Locate the cell with the specified text and output its [X, Y] center coordinate. 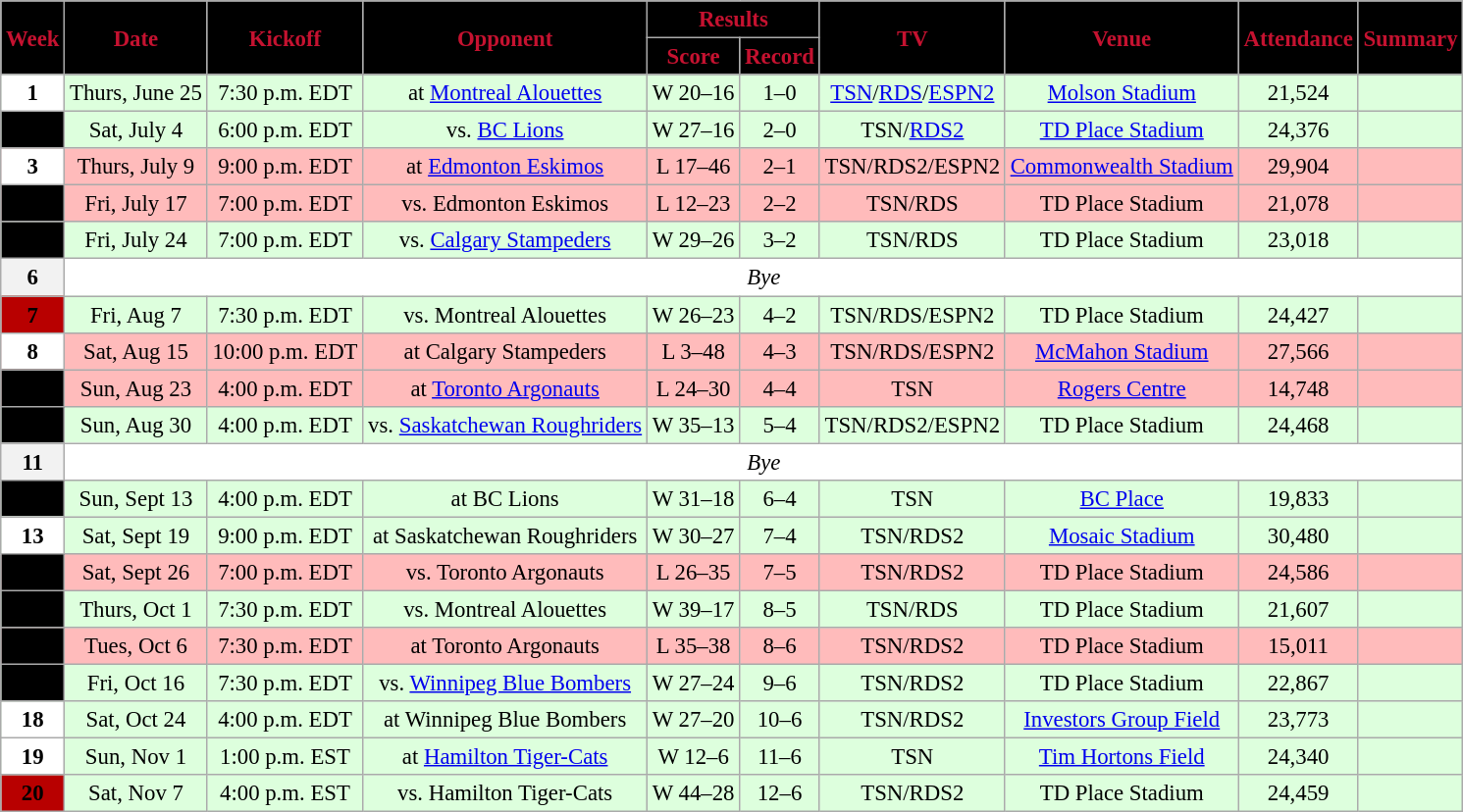
Sun, Aug 23 [135, 388]
L 24–30 [693, 388]
vs. Hamilton Tiger-Cats [505, 793]
12 [33, 499]
W 27–24 [693, 684]
15 [33, 609]
1 [33, 93]
W 27–20 [693, 720]
W 35–13 [693, 425]
21,078 [1298, 204]
10:00 p.m. EDT [285, 351]
9–6 [779, 684]
Investors Group Field [1122, 720]
19,833 [1298, 499]
10–6 [779, 720]
vs. BC Lions [505, 130]
19 [33, 757]
Sat, Aug 15 [135, 351]
vs. Toronto Argonauts [505, 573]
4:00 p.m. EST [285, 793]
18 [33, 720]
24,586 [1298, 573]
W 30–27 [693, 535]
at Montreal Alouettes [505, 93]
7 [33, 315]
7–4 [779, 535]
W 26–23 [693, 315]
L 35–38 [693, 646]
3 [33, 167]
W 12–6 [693, 757]
1:00 p.m. EST [285, 757]
15,011 [1298, 646]
Kickoff [285, 37]
W 44–28 [693, 793]
2–0 [779, 130]
6–4 [779, 499]
14,748 [1298, 388]
Week [33, 37]
29,904 [1298, 167]
Molson Stadium [1122, 93]
20 [33, 793]
Sat, Sept 26 [135, 573]
4–2 [779, 315]
7–5 [779, 573]
Tues, Oct 6 [135, 646]
2–2 [779, 204]
McMahon Stadium [1122, 351]
Sun, Nov 1 [135, 757]
24,376 [1298, 130]
Score [693, 57]
Attendance [1298, 37]
8 [33, 351]
vs. Edmonton Eskimos [505, 204]
Thurs, Oct 1 [135, 609]
24,468 [1298, 425]
at Calgary Stampeders [505, 351]
Venue [1122, 37]
W 20–16 [693, 93]
Commonwealth Stadium [1122, 167]
Sat, Nov 7 [135, 793]
13 [33, 535]
17 [33, 684]
1–0 [779, 93]
Thurs, July 9 [135, 167]
Sat, July 4 [135, 130]
at Hamilton Tiger-Cats [505, 757]
8–6 [779, 646]
5 [33, 240]
2–1 [779, 167]
Results [733, 20]
8–5 [779, 609]
23,773 [1298, 720]
at Edmonton Eskimos [505, 167]
Sun, Sept 13 [135, 499]
TV [913, 37]
Sat, Sept 19 [135, 535]
at Saskatchewan Roughriders [505, 535]
24,340 [1298, 757]
21,607 [1298, 609]
12–6 [779, 793]
W 31–18 [693, 499]
at BC Lions [505, 499]
10 [33, 425]
L 26–35 [693, 573]
vs. Calgary Stampeders [505, 240]
W 27–16 [693, 130]
L 12–23 [693, 204]
9 [33, 388]
21,524 [1298, 93]
27,566 [1298, 351]
24,427 [1298, 315]
2 [33, 130]
Record [779, 57]
at Winnipeg Blue Bombers [505, 720]
22,867 [1298, 684]
6 [33, 278]
BC Place [1122, 499]
Summary [1411, 37]
vs. Winnipeg Blue Bombers [505, 684]
24,459 [1298, 793]
W 29–26 [693, 240]
Date [135, 37]
Mosaic Stadium [1122, 535]
Thurs, June 25 [135, 93]
11–6 [779, 757]
4 [33, 204]
3–2 [779, 240]
30,480 [1298, 535]
W 39–17 [693, 609]
Fri, July 17 [135, 204]
6:00 p.m. EDT [285, 130]
Fri, Aug 7 [135, 315]
vs. Saskatchewan Roughriders [505, 425]
L 3–48 [693, 351]
23,018 [1298, 240]
L 17–46 [693, 167]
4–3 [779, 351]
Rogers Centre [1122, 388]
5–4 [779, 425]
Sun, Aug 30 [135, 425]
Fri, Oct 16 [135, 684]
Opponent [505, 37]
14 [33, 573]
4–4 [779, 388]
16 [33, 646]
Fri, July 24 [135, 240]
Tim Hortons Field [1122, 757]
Sat, Oct 24 [135, 720]
11 [33, 462]
